From the cell containing the given text, extract its center point as (x, y) coordinate. 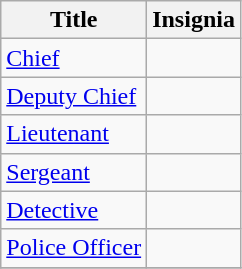
Lieutenant (74, 134)
Deputy Chief (74, 96)
Chief (74, 58)
Detective (74, 210)
Police Officer (74, 248)
Insignia (194, 20)
Sergeant (74, 172)
Title (74, 20)
